Provide the [x, y] coordinate of the cell's center where the given text is located.  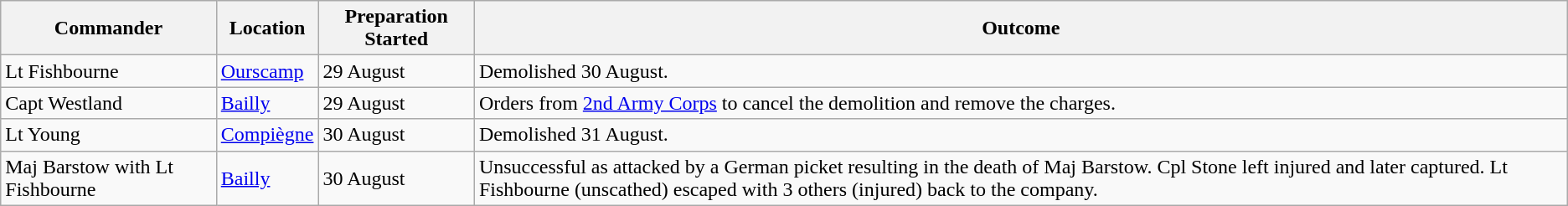
Lt Fishbourne [109, 71]
Demolished 31 August. [1020, 135]
Compiègne [267, 135]
Maj Barstow with Lt Fishbourne [109, 178]
Demolished 30 August. [1020, 71]
Outcome [1020, 28]
Preparation Started [396, 28]
Location [267, 28]
Ourscamp [267, 71]
Lt Young [109, 135]
Commander [109, 28]
Orders from 2nd Army Corps to cancel the demolition and remove the charges. [1020, 103]
Capt Westland [109, 103]
